Return the [X, Y] coordinate for the center point of the cell that contains the specified text.  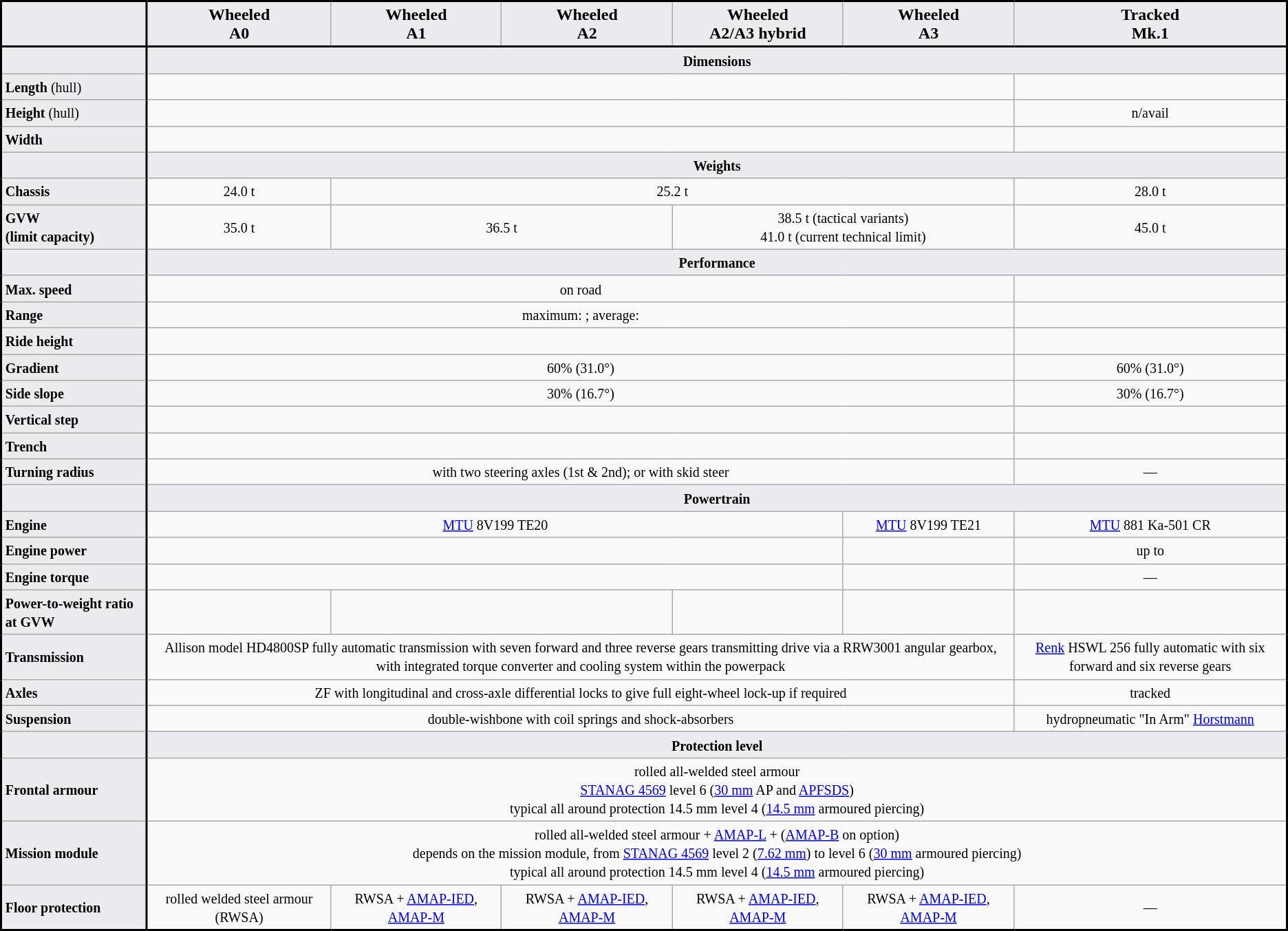
WheeledA2 [587, 25]
TrackedMk.1 [1150, 25]
ZF with longitudinal and cross-axle differential locks to give full eight-wheel lock-up if required [581, 692]
Length (hull) [74, 87]
45.0 t [1150, 227]
Renk HSWL 256 fully automatic with six forward and six reverse gears [1150, 656]
Width [74, 139]
Range [74, 314]
WheeledA2/A3 hybrid [758, 25]
on road [581, 288]
n/avail [1150, 113]
Chassis [74, 191]
Powertrain [717, 498]
Weights [717, 165]
double-wishbone with coil springs and shock-absorbers [581, 718]
WheeledA0 [239, 25]
Transmission [74, 656]
rolled welded steel armour (RWSA) [239, 908]
Max. speed [74, 288]
rolled all-welded steel armour STANAG 4569 level 6 (30 mm AP and APFSDS) typical all around protection 14.5 mm level 4 (14.5 mm armoured piercing) [717, 789]
tracked [1150, 692]
Engine torque [74, 577]
GVW (limit capacity) [74, 227]
Performance [717, 262]
Dimensions [717, 61]
28.0 t [1150, 191]
MTU 8V199 TE21 [928, 524]
Side slope [74, 394]
hydropneumatic "In Arm" Horstmann [1150, 718]
Suspension [74, 718]
Engine power [74, 550]
24.0 t [239, 191]
Turning radius [74, 472]
Gradient [74, 367]
Floor protection [74, 908]
MTU 8V199 TE20 [495, 524]
Engine [74, 524]
Vertical step [74, 420]
with two steering axles (1st & 2nd); or with skid steer [581, 472]
38.5 t (tactical variants) 41.0 t (current technical limit) [843, 227]
up to [1150, 550]
Height (hull) [74, 113]
MTU 881 Ka-501 CR [1150, 524]
35.0 t [239, 227]
Ride height [74, 341]
Trench [74, 446]
25.2 t [673, 191]
Protection level [717, 745]
Axles [74, 692]
Mission module [74, 853]
WheeledA3 [928, 25]
36.5 t [502, 227]
maximum: ; average: [581, 314]
WheeledA1 [416, 25]
Frontal armour [74, 789]
Power-to-weight ratio at GVW [74, 612]
